Find where the given text appears and provide that cell's center as [X, Y] coordinate. 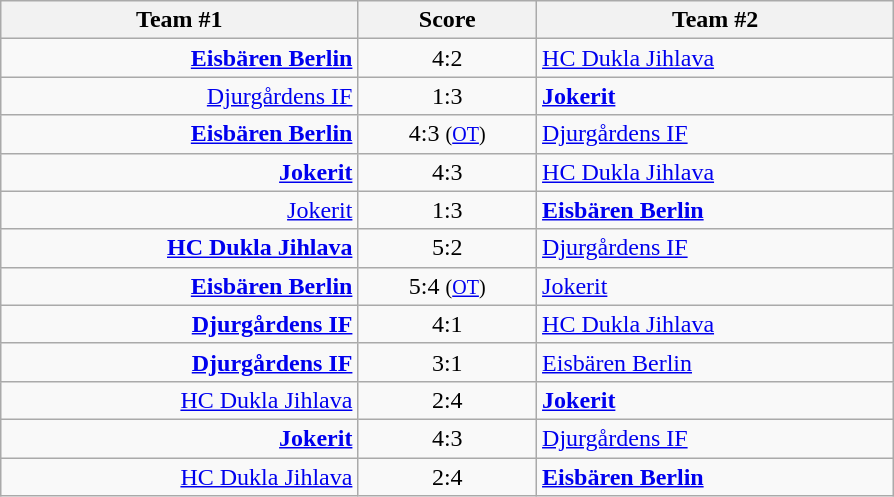
5:2 [448, 248]
5:4 (OT) [448, 286]
3:1 [448, 362]
Team #2 [716, 20]
4:3 (OT) [448, 134]
4:2 [448, 58]
4:1 [448, 324]
Score [448, 20]
Team #1 [180, 20]
